Identify which cell holds the provided text, then report its [X, Y] central coordinate. 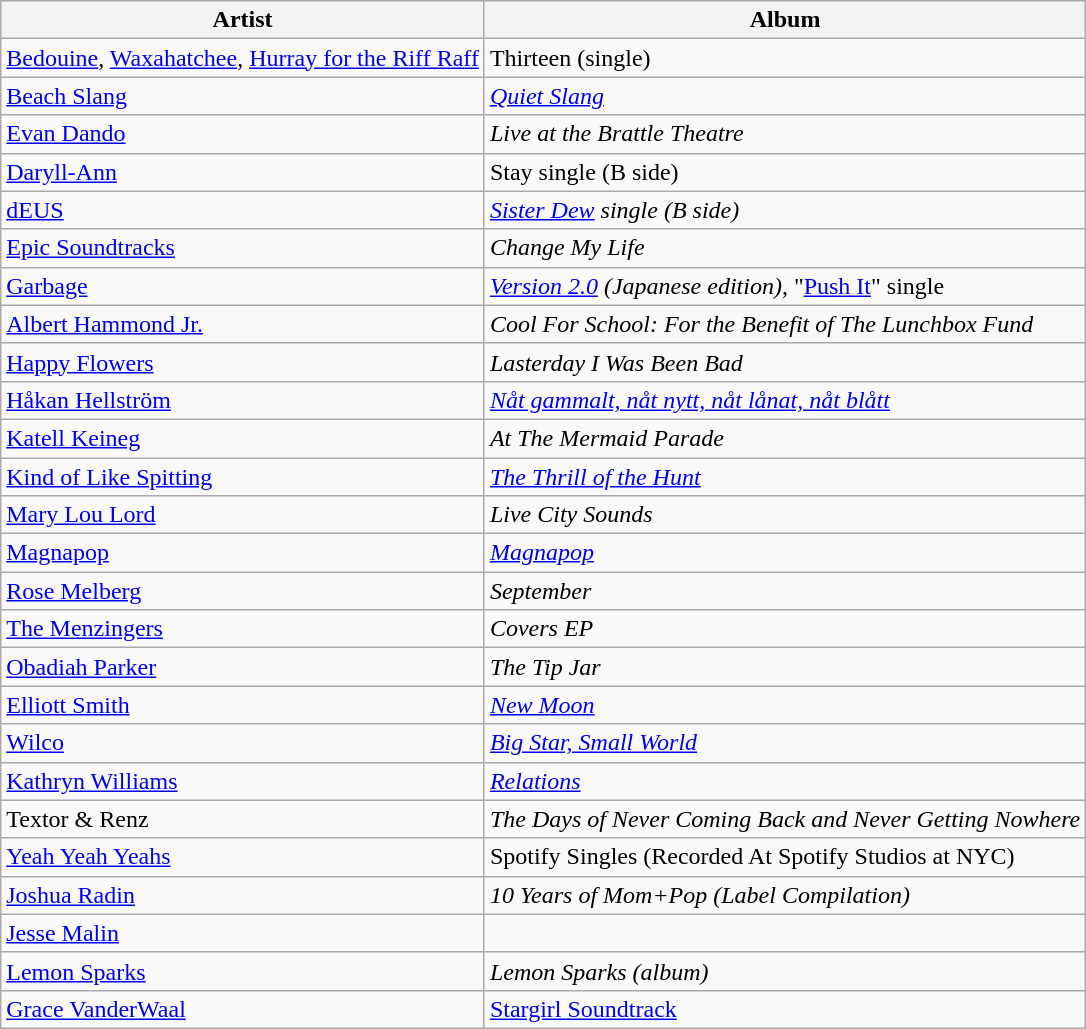
Beach Slang [243, 96]
Covers EP [784, 629]
Artist [243, 20]
Obadiah Parker [243, 667]
Joshua Radin [243, 895]
Mary Lou Lord [243, 515]
Stay single (B side) [784, 172]
Sister Dew single (B side) [784, 210]
Relations [784, 781]
Evan Dando [243, 134]
Wilco [243, 743]
Big Star, Small World [784, 743]
Grace VanderWaal [243, 1009]
Håkan Hellström [243, 400]
Spotify Singles (Recorded At Spotify Studios at NYC) [784, 857]
Elliott Smith [243, 705]
Bedouine, Waxahatchee, Hurray for the Riff Raff [243, 58]
Cool For School: For the Benefit of The Lunchbox Fund [784, 324]
dEUS [243, 210]
Quiet Slang [784, 96]
Rose Melberg [243, 591]
Albert Hammond Jr. [243, 324]
The Days of Never Coming Back and Never Getting Nowhere [784, 819]
Version 2.0 (Japanese edition), "Push It" single [784, 286]
Change My Life [784, 248]
Stargirl Soundtrack [784, 1009]
The Tip Jar [784, 667]
10 Years of Mom+Pop (Label Compilation) [784, 895]
The Thrill of the Hunt [784, 477]
Live at the Brattle Theatre [784, 134]
September [784, 591]
Yeah Yeah Yeahs [243, 857]
Garbage [243, 286]
Daryll-Ann [243, 172]
Jesse Malin [243, 933]
Lemon Sparks [243, 971]
Lemon Sparks (album) [784, 971]
Katell Keineg [243, 438]
Kind of Like Spitting [243, 477]
Textor & Renz [243, 819]
Lasterday I Was Been Bad [784, 362]
Epic Soundtracks [243, 248]
Live City Sounds [784, 515]
Happy Flowers [243, 362]
Album [784, 20]
New Moon [784, 705]
Nåt gammalt, nåt nytt, nåt lånat, nåt blått [784, 400]
At The Mermaid Parade [784, 438]
Kathryn Williams [243, 781]
The Menzingers [243, 629]
Thirteen (single) [784, 58]
